Determine the [X, Y] coordinate at the center of the cell enclosing the given text.  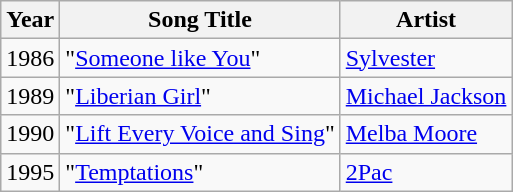
2Pac [426, 172]
Song Title [200, 20]
"Temptations" [200, 172]
1986 [30, 58]
"Lift Every Voice and Sing" [200, 134]
Artist [426, 20]
Michael Jackson [426, 96]
1990 [30, 134]
Year [30, 20]
Sylvester [426, 58]
1995 [30, 172]
"Someone like You" [200, 58]
Melba Moore [426, 134]
1989 [30, 96]
"Liberian Girl" [200, 96]
